From the cell containing the given text, extract its center point as (X, Y) coordinate. 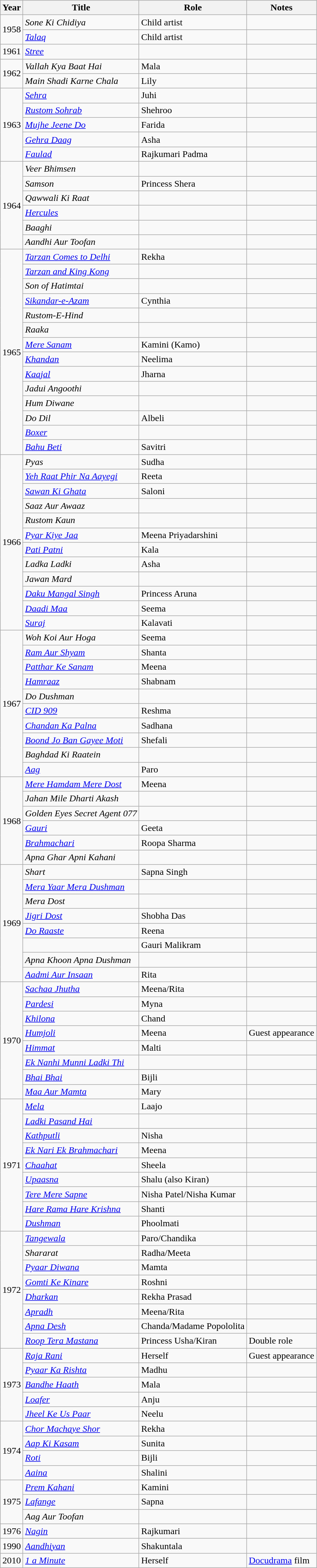
Baghdad Ki Raatein (81, 755)
Ram Aur Shyam (81, 652)
Gehra Daag (81, 139)
Kalavati (193, 623)
Ladki Pasand Hai (81, 1121)
Mera Yaar Mera Dushman (81, 886)
Apna Desh (81, 1326)
Shakuntala (193, 1546)
Aandhi Aur Toofan (81, 242)
Prem Kahani (81, 1487)
Nisha (193, 1136)
Sapna (193, 1502)
Woh Koi Aur Hoga (81, 637)
Mela (81, 1106)
1 a Minute (81, 1560)
Himmat (81, 1048)
Sawan Ki Ghata (81, 491)
Chandan Ka Palna (81, 725)
Qawwali Ki Raat (81, 198)
1958 (12, 30)
Dushman (81, 1224)
Kaajal (81, 374)
1971 (12, 1165)
1969 (12, 923)
Sehra (81, 95)
Lily (193, 81)
Shehroo (193, 110)
Veer Bhimsen (81, 169)
Pyaar Ka Rishta (81, 1370)
Khilona (81, 1018)
Princess Usha/Kiran (193, 1341)
Double role (282, 1341)
Sadhana (193, 725)
Roopa Sharma (193, 843)
Mamta (193, 1267)
Geeta (193, 828)
Notes (282, 8)
Roshni (193, 1282)
Cynthia (193, 301)
Nisha Patel/Nisha Kumar (193, 1194)
Sikandar-e-Azam (81, 301)
Anju (193, 1399)
Jheel Ke Us Paar (81, 1414)
Reeta (193, 476)
Pyas (81, 462)
Daadi Maa (81, 608)
Sheela (193, 1165)
Princess Aruna (193, 593)
2010 (12, 1560)
Pyaar Diwana (81, 1267)
Nagin (81, 1531)
Sachaa Jhutha (81, 989)
Kala (193, 550)
Hare Rama Hare Krishna (81, 1209)
Khandan (81, 359)
CID 909 (81, 711)
Vallah Kya Baat Hai (81, 66)
Farida (193, 125)
Shobha Das (193, 916)
Pati Patni (81, 550)
Patthar Ke Sanam (81, 667)
Talaq (81, 37)
Sudha (193, 462)
Do Raaste (81, 931)
Roop Tera Mastana (81, 1341)
Chaahat (81, 1165)
Samson (81, 184)
Neelima (193, 359)
Paro/Chandika (193, 1238)
Hamraaz (81, 682)
Tere Mere Sapne (81, 1194)
Shararat (81, 1253)
Rustom-E-Hind (81, 315)
1964 (12, 205)
Tangewala (81, 1238)
Laajo (193, 1106)
Apradh (81, 1311)
Apna Ghar Apni Kahani (81, 857)
Do Dushman (81, 696)
Kathputli (81, 1136)
Kamini (193, 1487)
Hercules (81, 213)
Bandhe Haath (81, 1385)
1976 (12, 1531)
Saaz Aur Awaaz (81, 506)
Upaasna (81, 1180)
Sunita (193, 1443)
Rajkumari (193, 1531)
Rita (193, 975)
Myna (193, 1004)
Paro (193, 769)
Meena Priyadarshini (193, 535)
Suraj (81, 623)
Albeli (193, 418)
Juhi (193, 95)
Boond Jo Ban Gayee Moti (81, 740)
Gauri Malikram (193, 945)
Jahan Mile Dharti Akash (81, 799)
Mary (193, 1092)
Aag Aur Toofan (81, 1516)
1966 (12, 543)
1965 (12, 352)
Mere Hamdam Mere Dost (81, 784)
Title (81, 8)
Stree (81, 52)
Raja Rani (81, 1355)
Yeh Raat Phir Na Aayegi (81, 476)
Golden Eyes Secret Agent 077 (81, 813)
Year (12, 8)
Ladka Ladki (81, 564)
Shalini (193, 1473)
Bhai Bhai (81, 1077)
Jadui Angoothi (81, 388)
Saloni (193, 491)
Ek Nanhi Munni Ladki Thi (81, 1062)
Lafange (81, 1502)
Chanda/Madame Popololita (193, 1326)
Pyar Kiye Jaa (81, 535)
Jawan Mard (81, 579)
Brahmachari (81, 843)
Ek Nari Ek Brahmachari (81, 1150)
Aandhiyan (81, 1546)
1961 (12, 52)
Daku Mangal Singh (81, 593)
Raaka (81, 330)
Maa Aur Mamta (81, 1092)
1968 (12, 821)
1972 (12, 1289)
Gomti Ke Kinare (81, 1282)
Jigri Dost (81, 916)
Aag (81, 769)
Shanta (193, 652)
Chand (193, 1018)
Mera Dost (81, 901)
Pardesi (81, 1004)
Kamini (Kamo) (193, 344)
Son of Hatimtai (81, 286)
Shefali (193, 740)
Rekha Prasad (193, 1297)
1975 (12, 1502)
Savitri (193, 447)
Tarzan and King Kong (81, 271)
1970 (12, 1040)
1973 (12, 1384)
Main Shadi Karne Chala (81, 81)
Roti (81, 1458)
Aap Ki Kasam (81, 1443)
Reena (193, 931)
Shabnam (193, 682)
Aaina (81, 1473)
1967 (12, 704)
Mujhe Jeene Do (81, 125)
Gauri (81, 828)
Princess Shera (193, 184)
Baaghi (81, 227)
Sapna Singh (193, 872)
Dharkan (81, 1297)
Radha/Meeta (193, 1253)
Loafer (81, 1399)
Jharna (193, 374)
Bahu Beti (81, 447)
Madhu (193, 1370)
Chor Machaye Shor (81, 1429)
Boxer (81, 433)
Apna Khoon Apna Dushman (81, 960)
Phoolmati (193, 1224)
Aadmi Aur Insaan (81, 975)
Neelu (193, 1414)
Shanti (193, 1209)
Mere Sanam (81, 344)
Faulad (81, 154)
Rustom Sohrab (81, 110)
Tarzan Comes to Delhi (81, 257)
Malti (193, 1048)
Humjoli (81, 1033)
Hum Diwane (81, 403)
Rustom Kaun (81, 520)
Reshma (193, 711)
Do Dil (81, 418)
1962 (12, 74)
1963 (12, 125)
1990 (12, 1546)
Shalu (also Kiran) (193, 1180)
Shart (81, 872)
Role (193, 8)
Rajkumari Padma (193, 154)
Docudrama film (282, 1560)
Sone Ki Chidiya (81, 22)
1974 (12, 1451)
